Pinpoint the cell where the given text exists, returning its (x, y) midpoint coordinate. 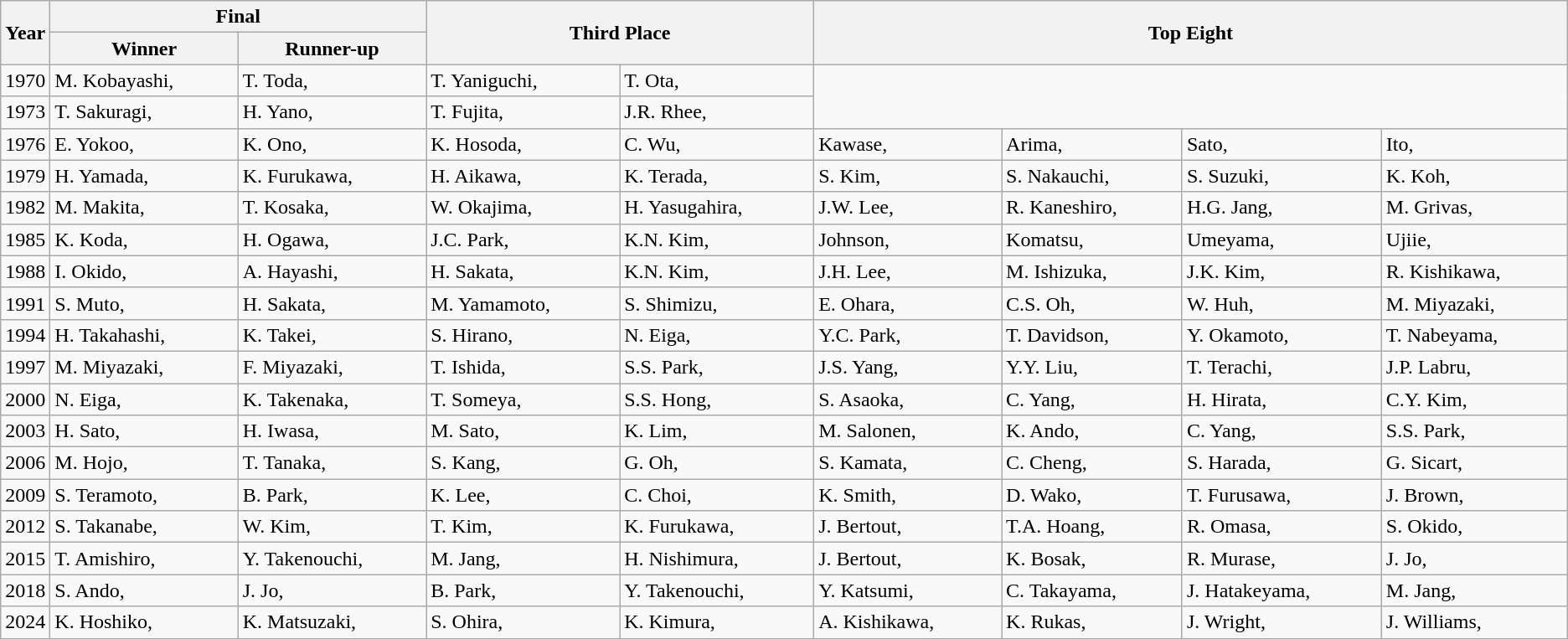
T. Sakuragi, (144, 112)
2018 (25, 590)
M. Hojo, (144, 463)
G. Sicart, (1474, 463)
S. Takanabe, (144, 527)
K. Matsuzaki, (332, 622)
G. Oh, (717, 463)
J.R. Rhee, (717, 112)
H. Sato, (144, 431)
J.P. Labru, (1474, 367)
2012 (25, 527)
K. Lee, (523, 495)
S. Ohira, (523, 622)
S. Kamata, (908, 463)
H. Yasugahira, (717, 208)
I. Okido, (144, 271)
Y. Okamoto, (1282, 335)
Runner-up (332, 49)
T. Kim, (523, 527)
K. Koh, (1474, 176)
M. Yamamoto, (523, 303)
2006 (25, 463)
M. Ishizuka, (1092, 271)
1988 (25, 271)
M. Makita, (144, 208)
1982 (25, 208)
Ujiie, (1474, 240)
S. Hirano, (523, 335)
C.Y. Kim, (1474, 399)
H. Yano, (332, 112)
W. Kim, (332, 527)
K. Ono, (332, 144)
M. Sato, (523, 431)
M. Kobayashi, (144, 80)
C. Choi, (717, 495)
2000 (25, 399)
T. Tanaka, (332, 463)
F. Miyazaki, (332, 367)
1994 (25, 335)
T. Ishida, (523, 367)
S. Kang, (523, 463)
W. Huh, (1282, 303)
H. Hirata, (1282, 399)
S. Nakauchi, (1092, 176)
K. Terada, (717, 176)
T. Terachi, (1282, 367)
T. Kosaka, (332, 208)
Y. Katsumi, (908, 590)
Year (25, 33)
E. Ohara, (908, 303)
C. Takayama, (1092, 590)
K. Takei, (332, 335)
K. Ando, (1092, 431)
R. Omasa, (1282, 527)
Winner (144, 49)
S. Teramoto, (144, 495)
C. Wu, (717, 144)
T. Furusawa, (1282, 495)
R. Murase, (1282, 559)
S. Kim, (908, 176)
T. Amishiro, (144, 559)
J. Hatakeyama, (1282, 590)
S. Asaoka, (908, 399)
Third Place (620, 33)
E. Yokoo, (144, 144)
1979 (25, 176)
S. Shimizu, (717, 303)
R. Kaneshiro, (1092, 208)
2024 (25, 622)
T. Toda, (332, 80)
A. Hayashi, (332, 271)
A. Kishikawa, (908, 622)
C.S. Oh, (1092, 303)
H. Aikawa, (523, 176)
H. Nishimura, (717, 559)
D. Wako, (1092, 495)
J. Williams, (1474, 622)
Kawase, (908, 144)
1985 (25, 240)
Sato, (1282, 144)
H. Iwasa, (332, 431)
M. Grivas, (1474, 208)
S. Harada, (1282, 463)
1976 (25, 144)
1973 (25, 112)
Komatsu, (1092, 240)
J.W. Lee, (908, 208)
S. Muto, (144, 303)
1997 (25, 367)
Umeyama, (1282, 240)
H.G. Jang, (1282, 208)
J. Brown, (1474, 495)
S. Ando, (144, 590)
2003 (25, 431)
R. Kishikawa, (1474, 271)
T. Davidson, (1092, 335)
J.K. Kim, (1282, 271)
Top Eight (1191, 33)
C. Cheng, (1092, 463)
J.S. Yang, (908, 367)
J. Wright, (1282, 622)
T.A. Hoang, (1092, 527)
S. Okido, (1474, 527)
K. Smith, (908, 495)
K. Lim, (717, 431)
T. Nabeyama, (1474, 335)
Arima, (1092, 144)
T. Someya, (523, 399)
K. Hoshiko, (144, 622)
1970 (25, 80)
Ito, (1474, 144)
2009 (25, 495)
S. Suzuki, (1282, 176)
2015 (25, 559)
M. Salonen, (908, 431)
K. Takenaka, (332, 399)
K. Bosak, (1092, 559)
K. Rukas, (1092, 622)
T. Ota, (717, 80)
H. Yamada, (144, 176)
H. Takahashi, (144, 335)
T. Fujita, (523, 112)
H. Ogawa, (332, 240)
K. Kimura, (717, 622)
Y.Y. Liu, (1092, 367)
W. Okajima, (523, 208)
T. Yaniguchi, (523, 80)
Final (238, 17)
J.H. Lee, (908, 271)
S.S. Hong, (717, 399)
1991 (25, 303)
K. Koda, (144, 240)
Johnson, (908, 240)
Y.C. Park, (908, 335)
K. Hosoda, (523, 144)
J.C. Park, (523, 240)
